Identify which cell holds the provided text, then report its [x, y] central coordinate. 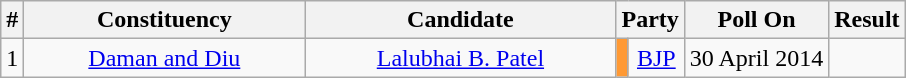
30 April 2014 [756, 58]
Lalubhai B. Patel [460, 58]
# [12, 20]
Result [867, 20]
1 [12, 58]
Constituency [164, 20]
BJP [656, 58]
Party [650, 20]
Candidate [460, 20]
Poll On [756, 20]
Daman and Diu [164, 58]
